Find where the given text appears and provide that cell's center as (x, y) coordinate. 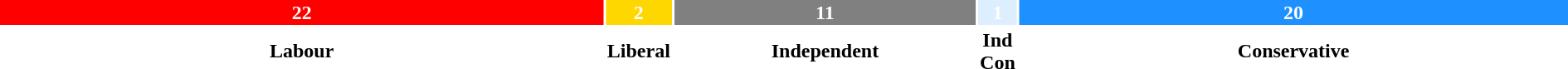
20 (1293, 12)
1 (998, 12)
11 (825, 12)
2 (639, 12)
22 (302, 12)
